From the cell containing the given text, extract its center point as (X, Y) coordinate. 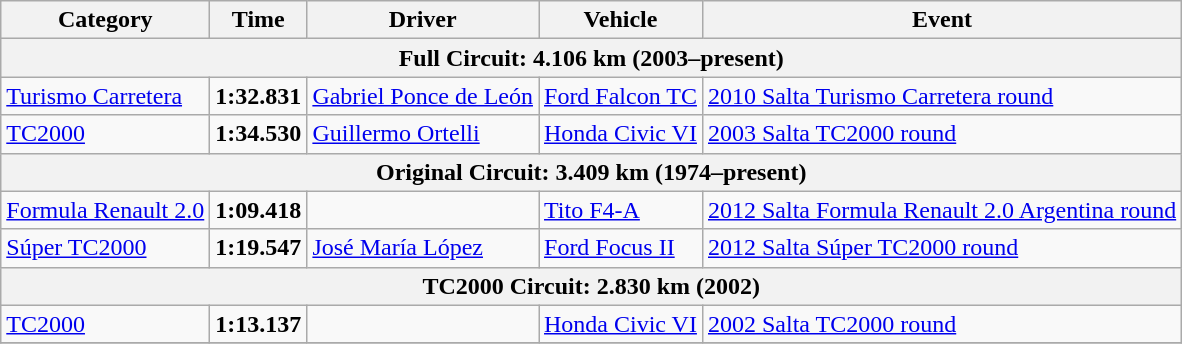
1:34.530 (258, 134)
2002 Salta TC2000 round (942, 324)
Event (942, 20)
Guillermo Ortelli (423, 134)
Time (258, 20)
Súper TC2000 (106, 248)
Tito F4-A (620, 210)
2010 Salta Turismo Carretera round (942, 96)
1:09.418 (258, 210)
1:19.547 (258, 248)
Vehicle (620, 20)
Ford Focus II (620, 248)
Gabriel Ponce de León (423, 96)
1:13.137 (258, 324)
Full Circuit: 4.106 km (2003–present) (592, 58)
Ford Falcon TC (620, 96)
Turismo Carretera (106, 96)
1:32.831 (258, 96)
TC2000 Circuit: 2.830 km (2002) (592, 286)
José María López (423, 248)
Original Circuit: 3.409 km (1974–present) (592, 172)
Driver (423, 20)
Category (106, 20)
Formula Renault 2.0 (106, 210)
2003 Salta TC2000 round (942, 134)
2012 Salta Formula Renault 2.0 Argentina round (942, 210)
2012 Salta Súper TC2000 round (942, 248)
